Output the [X, Y] coordinate of the center of the cell containing the given text.  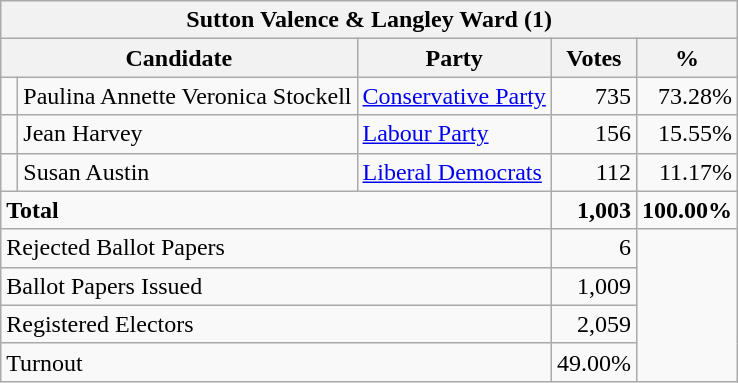
Conservative Party [454, 96]
73.28% [686, 96]
6 [594, 248]
156 [594, 134]
Registered Electors [276, 324]
Jean Harvey [188, 134]
Liberal Democrats [454, 172]
112 [594, 172]
Sutton Valence & Langley Ward (1) [370, 20]
1,009 [594, 286]
Labour Party [454, 134]
Rejected Ballot Papers [276, 248]
15.55% [686, 134]
1,003 [594, 210]
Susan Austin [188, 172]
Turnout [276, 362]
Party [454, 58]
% [686, 58]
Ballot Papers Issued [276, 286]
Votes [594, 58]
Paulina Annette Veronica Stockell [188, 96]
11.17% [686, 172]
49.00% [594, 362]
2,059 [594, 324]
735 [594, 96]
100.00% [686, 210]
Candidate [179, 58]
Total [276, 210]
